Provide the [x, y] coordinate of the cell's center where the given text is located.  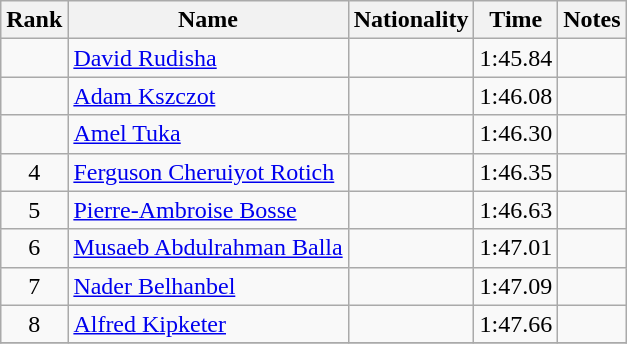
Ferguson Cheruiyot Rotich [208, 172]
1:47.01 [516, 248]
Amel Tuka [208, 134]
Adam Kszczot [208, 96]
Name [208, 20]
Alfred Kipketer [208, 324]
Nader Belhanbel [208, 286]
1:47.66 [516, 324]
David Rudisha [208, 58]
1:45.84 [516, 58]
Time [516, 20]
Nationality [411, 20]
Notes [592, 20]
1:46.30 [516, 134]
Musaeb Abdulrahman Balla [208, 248]
1:46.35 [516, 172]
8 [34, 324]
1:46.08 [516, 96]
4 [34, 172]
Pierre-Ambroise Bosse [208, 210]
6 [34, 248]
Rank [34, 20]
7 [34, 286]
1:46.63 [516, 210]
5 [34, 210]
1:47.09 [516, 286]
